For the text-containing cell, return its midpoint in [X, Y] coordinate format. 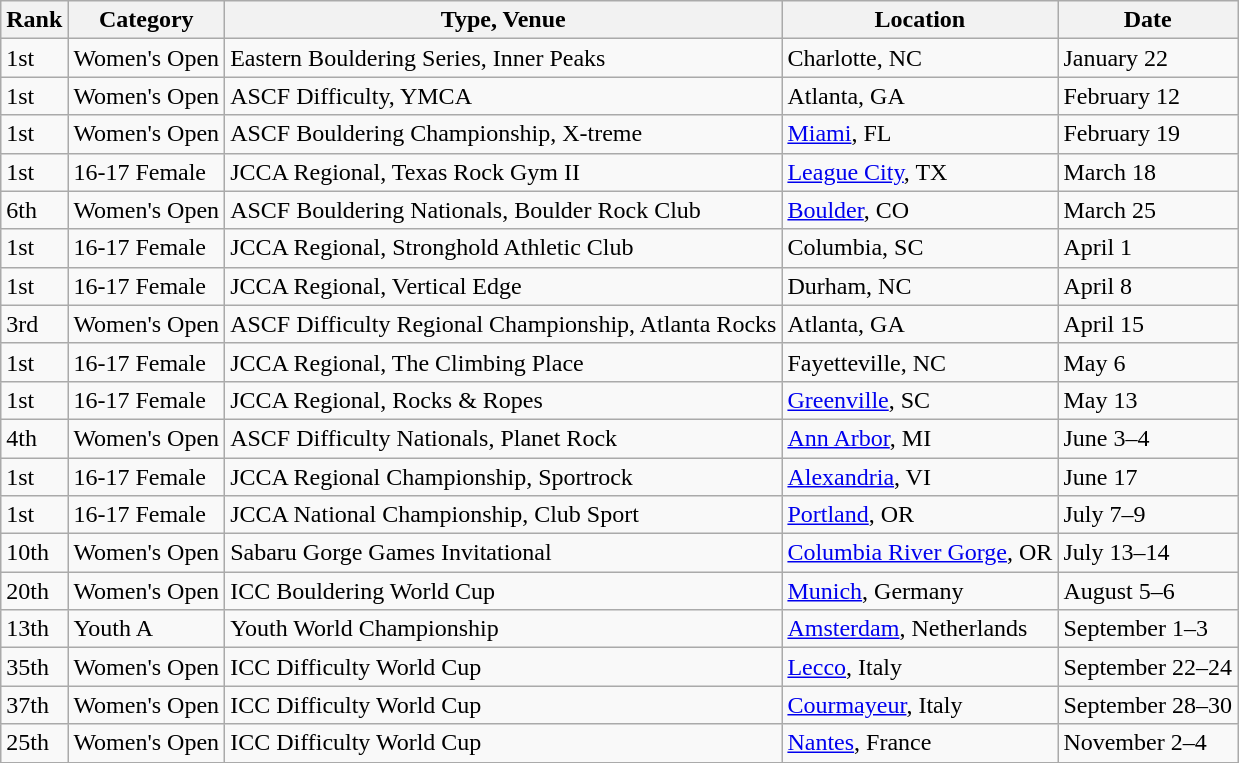
Date [1148, 20]
Eastern Bouldering Series, Inner Peaks [504, 58]
37th [34, 705]
Youth A [146, 629]
April 8 [1148, 286]
September 22–24 [1148, 667]
Location [920, 20]
September 1–3 [1148, 629]
March 25 [1148, 210]
Lecco, Italy [920, 667]
Portland, OR [920, 515]
Columbia River Gorge, OR [920, 553]
Category [146, 20]
August 5–6 [1148, 591]
July 7–9 [1148, 515]
February 12 [1148, 96]
25th [34, 743]
JCCA Regional, Vertical Edge [504, 286]
Alexandria, VI [920, 477]
JCCA Regional, Rocks & Ropes [504, 400]
April 15 [1148, 324]
Fayetteville, NC [920, 362]
JCCA Regional, The Climbing Place [504, 362]
35th [34, 667]
Boulder, CO [920, 210]
Courmayeur, Italy [920, 705]
March 18 [1148, 172]
Columbia, SC [920, 248]
February 19 [1148, 134]
Sabaru Gorge Games Invitational [504, 553]
Munich, Germany [920, 591]
May 13 [1148, 400]
ASCF Bouldering Nationals, Boulder Rock Club [504, 210]
ICC Bouldering World Cup [504, 591]
13th [34, 629]
6th [34, 210]
ASCF Difficulty Regional Championship, Atlanta Rocks [504, 324]
ASCF Difficulty Nationals, Planet Rock [504, 438]
Nantes, France [920, 743]
July 13–14 [1148, 553]
November 2–4 [1148, 743]
Durham, NC [920, 286]
4th [34, 438]
JCCA Regional, Texas Rock Gym II [504, 172]
League City, TX [920, 172]
Charlotte, NC [920, 58]
ASCF Difficulty, YMCA [504, 96]
Amsterdam, Netherlands [920, 629]
May 6 [1148, 362]
ASCF Bouldering Championship, X-treme [504, 134]
June 3–4 [1148, 438]
JCCA Regional, Stronghold Athletic Club [504, 248]
20th [34, 591]
June 17 [1148, 477]
Ann Arbor, MI [920, 438]
JCCA Regional Championship, Sportrock [504, 477]
January 22 [1148, 58]
JCCA National Championship, Club Sport [504, 515]
September 28–30 [1148, 705]
April 1 [1148, 248]
10th [34, 553]
3rd [34, 324]
Type, Venue [504, 20]
Youth World Championship [504, 629]
Rank [34, 20]
Greenville, SC [920, 400]
Miami, FL [920, 134]
